Provide the [x, y] coordinate of the cell's center where the given text is located.  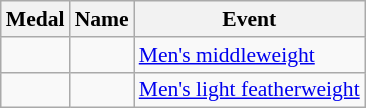
Men's middleweight [250, 55]
Name [102, 19]
Medal [36, 19]
Event [250, 19]
Men's light featherweight [250, 90]
